Capture the cell that displays the provided text and extract its [X, Y] central coordinate. 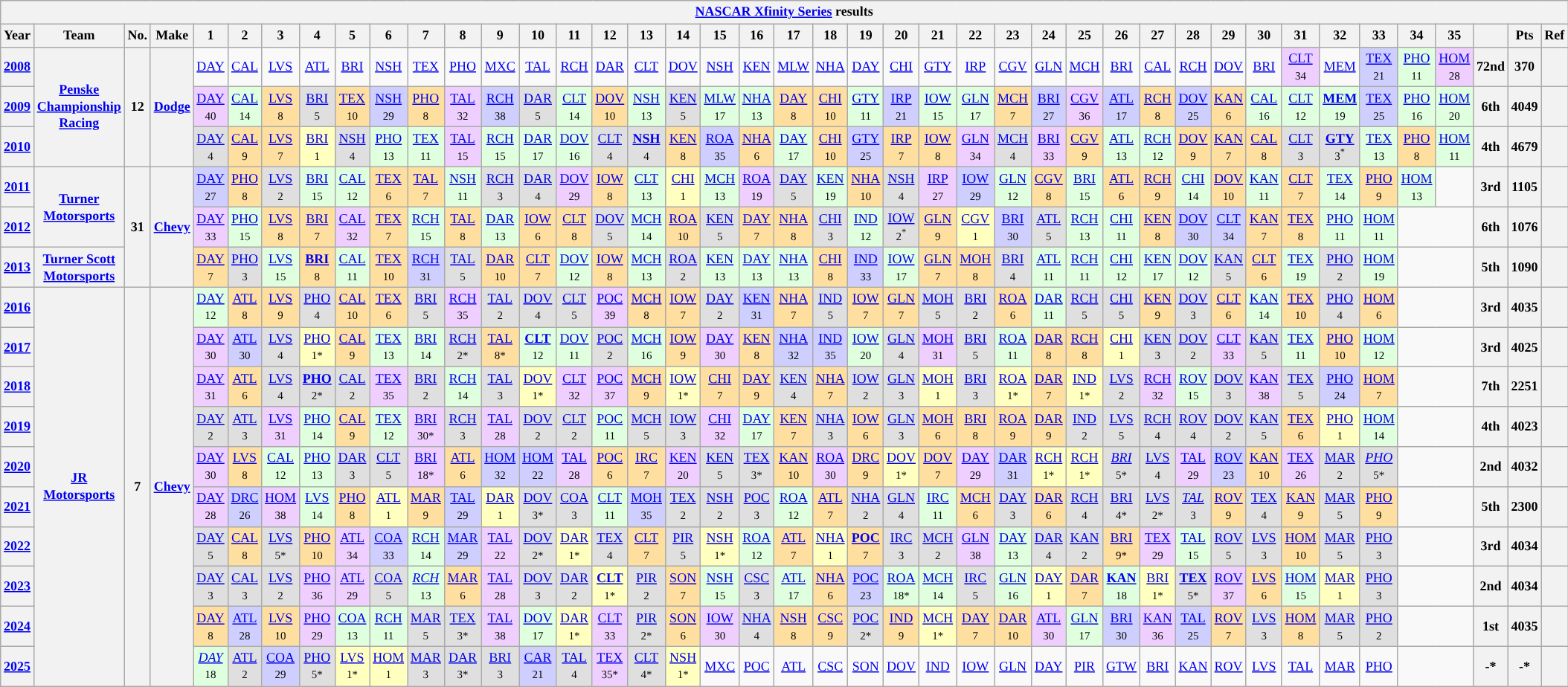
TAL4 [574, 666]
IOW30 [720, 626]
TEX19 [1300, 267]
IRP7 [902, 146]
ROA10 [683, 227]
1105 [1525, 187]
CHI7 [720, 387]
ATL1 [388, 506]
24 [1049, 36]
CGV8 [1049, 187]
HOM1 [388, 666]
2021 [18, 506]
SON [866, 666]
CAL3 [245, 587]
MOH35 [647, 506]
TEX26 [1300, 467]
COA29 [281, 666]
MCH6 [976, 506]
DOV29 [574, 187]
DAY27 [211, 187]
27 [1157, 36]
DOV25 [1193, 107]
17 [793, 36]
IRP27 [937, 187]
TAL5 [463, 267]
LVS10 [281, 626]
CHI14 [1193, 187]
KAN18 [1122, 587]
ROA11 [1013, 347]
RCH31 [426, 267]
IRC7 [647, 467]
CAL32 [353, 227]
PHO1 [1340, 427]
HOM32 [500, 467]
DOV11 [574, 347]
HOM7 [1379, 387]
NHA10 [866, 187]
DAR3* [463, 666]
PHO14 [317, 427]
TAL2 [500, 307]
DOV30 [1193, 227]
LVS15 [281, 267]
CHI5 [1122, 307]
ROA18* [902, 587]
CSC3 [756, 587]
TAL25 [1193, 626]
CLT3 [1300, 146]
DOV5 [610, 227]
MCH [1085, 67]
CAL14 [245, 107]
DAR1 [500, 506]
TEX [426, 67]
IOW29 [976, 187]
PHO36 [317, 587]
ROA19 [756, 187]
MCH4 [1013, 146]
CAR21 [539, 666]
CLT4* [647, 666]
5 [353, 36]
BRI4* [1122, 506]
Ref [1555, 36]
MAR29 [463, 546]
POC37 [610, 387]
4032 [1525, 467]
30 [1264, 36]
PHO16 [1416, 107]
DOV7 [937, 467]
SON6 [683, 626]
TEX35 [388, 387]
IOW15 [937, 107]
2016 [18, 307]
ROA6 [1013, 307]
DAY12 [211, 307]
MAR9 [426, 506]
LVS2* [1157, 506]
MOH31 [937, 347]
RCH32 [1157, 387]
ATL5 [1049, 227]
NASCAR Xfinity Series results [784, 12]
MEM [1340, 67]
DAY9 [756, 387]
HOM19 [1379, 267]
MCH9 [647, 387]
2023 [18, 587]
IOW3 [683, 427]
GLN16 [1013, 587]
HOM38 [281, 506]
TEX7 [388, 227]
DOV16 [574, 146]
IND35 [830, 347]
ROA9 [1013, 427]
MLW [793, 67]
NSH2 [720, 506]
ATL29 [353, 587]
KAN14 [1264, 307]
NHA1 [830, 546]
ROV37 [1229, 587]
HOM8 [1300, 626]
CHI32 [720, 427]
MCH5 [647, 427]
Dodge [172, 107]
DAR5 [539, 107]
KAN6 [1229, 107]
HOM28 [1455, 67]
HOM14 [1379, 427]
2013 [18, 267]
23 [1013, 36]
TEX29 [1157, 546]
Turner Motorsports [79, 207]
SON7 [683, 587]
HOM12 [1379, 347]
DOV9 [1193, 146]
13 [647, 36]
6 [388, 36]
DAR8 [1049, 347]
CAL11 [353, 267]
COA13 [353, 626]
16 [756, 36]
4049 [1525, 107]
NHA2 [866, 506]
ROV15 [1193, 387]
GLN9 [937, 227]
KAN36 [1157, 626]
MOH5 [937, 307]
Make [172, 36]
KEN9 [1157, 307]
IOW2* [902, 227]
DRC26 [245, 506]
PIR2 [647, 587]
2251 [1525, 387]
POC23 [866, 587]
ROV4 [1193, 427]
IRC5 [976, 587]
LVS5 [1122, 427]
RCH35 [463, 307]
ATL28 [245, 626]
2020 [18, 467]
CLT14 [574, 107]
MCH2 [937, 546]
NSH11 [463, 187]
DAR17 [539, 146]
GTW [1122, 666]
ROA2 [683, 267]
LVS6 [1264, 587]
ATL3 [245, 427]
No. [137, 36]
KAN [1193, 666]
4025 [1525, 347]
HOM15 [1300, 587]
NHA8 [793, 227]
MCH7 [1013, 107]
BRI5* [1122, 467]
DAY40 [211, 107]
IND1* [1085, 387]
ROA1* [1013, 387]
DAY33 [211, 227]
DAR3 [353, 467]
2300 [1525, 506]
2009 [18, 107]
CGV1 [976, 227]
RCH2* [463, 347]
DAY28 [211, 506]
IRP [976, 67]
POC [756, 666]
KEN [756, 67]
PHO29 [317, 626]
25 [1085, 36]
RCH38 [500, 107]
ATL8 [245, 307]
MEM19 [1340, 107]
LVS14 [317, 506]
POC6 [610, 467]
MAR [1340, 666]
20 [902, 36]
IOW2 [866, 387]
DAR13 [500, 227]
15 [720, 36]
Year [18, 36]
NHA4 [756, 626]
CAL2 [353, 387]
POC39 [610, 307]
PIR2* [647, 626]
DAR [610, 67]
IOW17 [902, 267]
BRI4 [1013, 267]
ROV23 [1229, 467]
26 [1122, 36]
CGV36 [1085, 107]
RCH5 [1085, 307]
LVS9 [281, 307]
9 [500, 36]
NHA3 [830, 427]
IOW20 [866, 347]
CAL16 [1264, 107]
Team [79, 36]
CLT8 [574, 227]
DAR6 [1049, 506]
DOV3* [539, 506]
ROV7 [1229, 626]
ROV9 [1229, 506]
PHO24 [1340, 387]
KEN4 [793, 387]
NHA [830, 67]
35 [1455, 36]
2024 [18, 626]
ROA30 [830, 467]
TAL38 [500, 626]
TEX8 [1300, 227]
CLT11 [610, 506]
DAY1 [1049, 587]
IOW9 [683, 347]
KEN19 [830, 187]
MAR3 [426, 666]
14 [683, 36]
Penske Championship Racing [79, 107]
MAR2 [1340, 467]
TAL8 [463, 227]
ATL2 [245, 666]
1076 [1525, 227]
GTY [937, 67]
TEX25 [1379, 107]
CLT4 [610, 146]
COA33 [388, 546]
RCH9 [1157, 187]
BRI1 [317, 146]
2011 [18, 187]
NSH8 [793, 626]
34 [1416, 36]
PHO15 [245, 227]
BRI27 [1049, 107]
DAR9 [1049, 427]
TEX5 [1300, 387]
GLN38 [976, 546]
2010 [18, 146]
21 [937, 36]
ATL34 [353, 546]
LVS1* [353, 666]
CGV9 [1085, 146]
KEN13 [720, 267]
GTY3* [1340, 146]
4 [317, 36]
TEX5* [1193, 587]
CSC [830, 666]
CHI11 [1122, 227]
CHI8 [830, 267]
HOM10 [1300, 546]
BRI7 [317, 227]
MCH1* [937, 626]
TEX14 [1340, 187]
DAR31 [1013, 467]
NHA32 [793, 347]
BRI30* [426, 427]
DAR11 [1049, 307]
ROV [1229, 666]
MLW17 [720, 107]
MOH6 [937, 427]
IOW [976, 666]
CHI12 [1122, 267]
PHO2* [317, 387]
MAR1 [1340, 587]
72nd [1491, 67]
2022 [18, 546]
MOH8 [976, 267]
1090 [1525, 267]
28 [1193, 36]
TEX21 [1379, 67]
CHI3 [830, 227]
2017 [18, 347]
KAN2 [1085, 546]
MOH1 [937, 387]
KAN38 [1264, 387]
CLT32 [574, 387]
LVS31 [281, 427]
7th [1491, 387]
HOM13 [1416, 187]
IND2 [1085, 427]
POC7 [866, 546]
MCH8 [647, 307]
PIR5 [683, 546]
DRC9 [866, 467]
IRC3 [902, 546]
33 [1379, 36]
ATL11 [1049, 267]
LVS7 [281, 146]
2 [245, 36]
PIR [1085, 666]
BRI9* [1122, 546]
DOV2* [539, 546]
POC2 [610, 347]
8 [463, 36]
370 [1525, 67]
2025 [18, 666]
DAY4 [211, 146]
3 [281, 36]
IND [937, 666]
NSH29 [388, 107]
IOW1* [683, 387]
HOM20 [1455, 107]
PHO1* [317, 347]
KEN20 [683, 467]
DAY29 [976, 467]
CSC9 [830, 626]
DAR2 [574, 587]
1st [1491, 626]
TAL7 [426, 187]
GTY25 [866, 146]
IND5 [830, 307]
CLT [647, 67]
4679 [1525, 146]
BRI33 [1049, 146]
DOV17 [539, 626]
MCH16 [647, 347]
22 [976, 36]
NSH15 [720, 587]
KEN3 [1157, 347]
TAL22 [500, 546]
BRI14 [426, 347]
POC3 [756, 506]
TEX12 [388, 427]
RCH12 [1157, 146]
19 [866, 36]
KAN11 [1264, 187]
CLT13 [647, 187]
DAY18 [211, 666]
HOM6 [1379, 307]
POC11 [610, 427]
LVS5* [281, 546]
BRI18* [426, 467]
Pts [1525, 36]
IRC11 [937, 506]
GLN12 [1013, 187]
TEX2 [683, 506]
GLN34 [976, 146]
HOM22 [539, 467]
IRP21 [902, 107]
KEN7 [793, 427]
DAY31 [211, 387]
2019 [18, 427]
10 [539, 36]
NSH13 [647, 107]
IND33 [866, 267]
2012 [18, 227]
ATL13 [1122, 146]
18 [830, 36]
DOV4 [539, 307]
CGV [1013, 67]
TAL8* [500, 347]
JR Motorsports [79, 486]
CLT1* [610, 587]
KEN17 [1157, 267]
32 [1340, 36]
11 [574, 36]
1 [211, 36]
CLT2 [574, 427]
CHI [902, 67]
TEX35* [610, 666]
4023 [1525, 427]
MAR6 [463, 587]
POC2* [866, 626]
IND9 [902, 626]
IND12 [866, 227]
KEN31 [756, 307]
2008 [18, 67]
BRI1* [1157, 587]
TAL32 [463, 107]
COA3 [574, 506]
ROA35 [720, 146]
ROV5 [1229, 546]
KAN9 [1300, 506]
CAL10 [353, 307]
2018 [18, 387]
29 [1229, 36]
GTY11 [866, 107]
Turner Scott Motorsports [79, 267]
COA5 [388, 587]
